For the text-containing cell, return its midpoint in (X, Y) coordinate format. 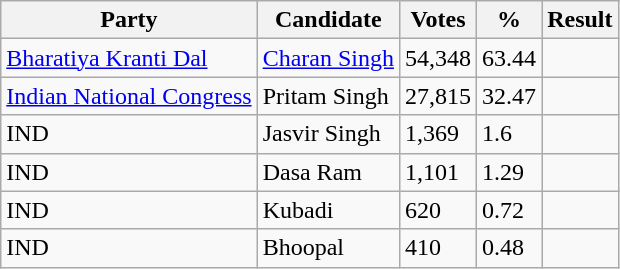
Votes (438, 20)
Pritam Singh (328, 96)
Bhoopal (328, 248)
1.29 (510, 172)
0.72 (510, 210)
1.6 (510, 134)
Kubadi (328, 210)
Candidate (328, 20)
32.47 (510, 96)
0.48 (510, 248)
410 (438, 248)
27,815 (438, 96)
Jasvir Singh (328, 134)
63.44 (510, 58)
Indian National Congress (129, 96)
Result (580, 20)
1,369 (438, 134)
620 (438, 210)
Bharatiya Kranti Dal (129, 58)
54,348 (438, 58)
Dasa Ram (328, 172)
1,101 (438, 172)
% (510, 20)
Party (129, 20)
Charan Singh (328, 58)
